Extract the [X, Y] coordinate from the center of the cell holding the provided text.  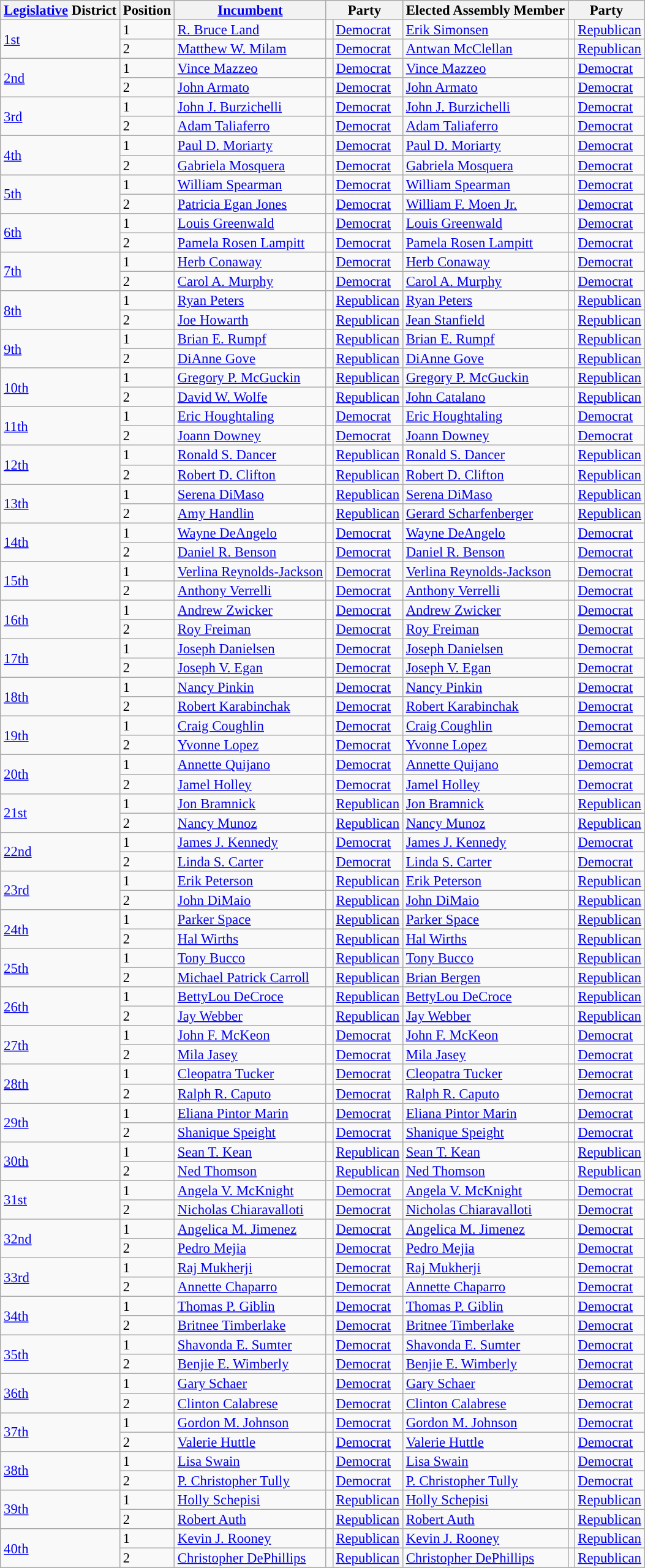
36th [60, 1394]
Antwan McClellan [485, 49]
29th [60, 1123]
17th [60, 659]
5th [60, 193]
31st [60, 1200]
25th [60, 967]
Position [147, 10]
30th [60, 1161]
15th [60, 580]
9th [60, 349]
Erik Simonsen [485, 30]
Matthew W. Milam [251, 49]
37th [60, 1431]
Patricia Egan Jones [251, 204]
William F. Moen Jr. [485, 204]
Michael Patrick Carroll [251, 978]
38th [60, 1471]
13th [60, 503]
27th [60, 1045]
21st [60, 813]
10th [60, 387]
Incumbent [251, 10]
34th [60, 1316]
Joe Howarth [251, 320]
1st [60, 39]
12th [60, 465]
35th [60, 1354]
David W. Wolfe [251, 397]
Gerard Scharfenberger [485, 513]
26th [60, 1007]
6th [60, 233]
16th [60, 620]
Elected Assembly Member [485, 10]
7th [60, 272]
18th [60, 697]
32nd [60, 1238]
22nd [60, 851]
23rd [60, 890]
3rd [60, 116]
28th [60, 1084]
Amy Handlin [251, 513]
11th [60, 426]
John Catalano [485, 397]
39th [60, 1510]
40th [60, 1548]
Jean Stanfield [485, 320]
24th [60, 929]
R. Bruce Land [251, 30]
Legislative District [60, 10]
19th [60, 736]
14th [60, 542]
4th [60, 156]
8th [60, 310]
Brian Bergen [485, 978]
2nd [60, 78]
33rd [60, 1277]
20th [60, 774]
